Output the [x, y] coordinate of the center of the cell containing the given text.  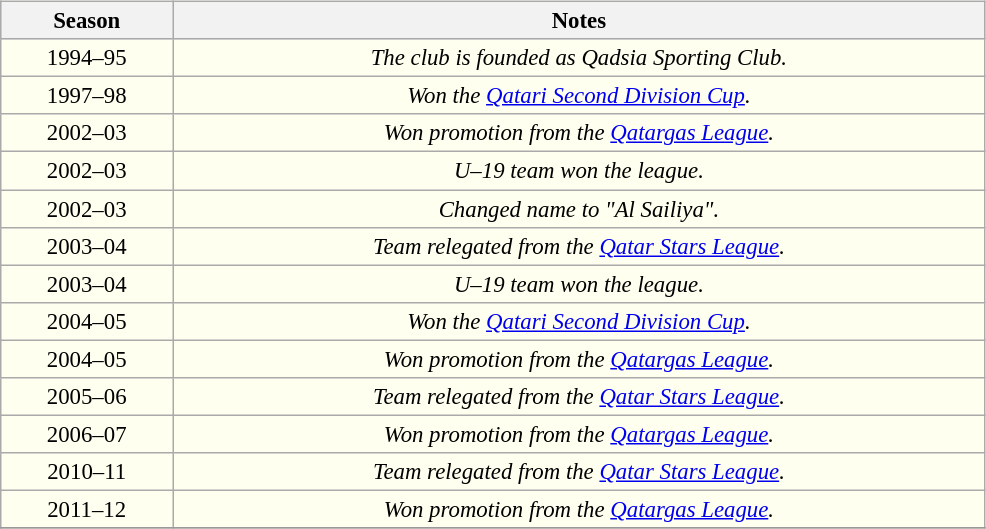
Notes [580, 21]
Changed name to "Al Sailiya". [580, 209]
1994–95 [87, 58]
Season [87, 21]
2010–11 [87, 472]
2005–06 [87, 396]
2006–07 [87, 434]
2011–12 [87, 509]
The club is founded as Qadsia Sporting Club. [580, 58]
1997–98 [87, 96]
